From the cell containing the given text, extract its center point as (x, y) coordinate. 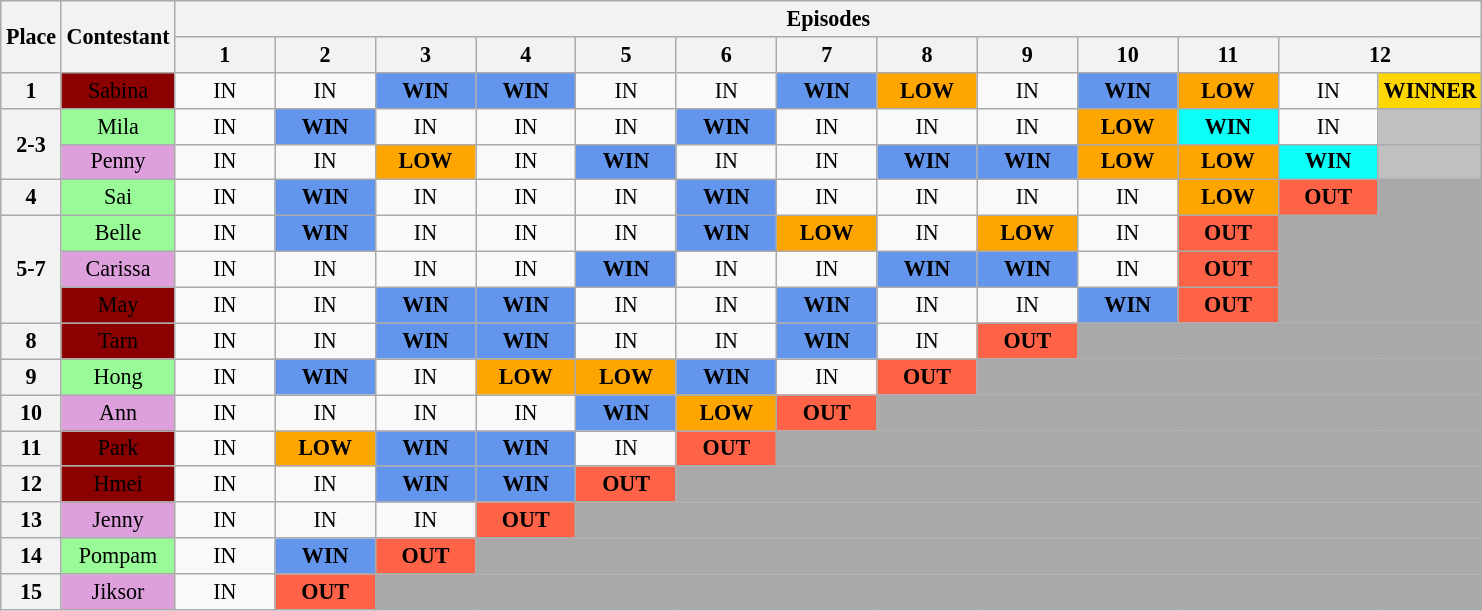
5 (626, 54)
Jenny (118, 520)
Sai (118, 198)
Penny (118, 162)
14 (32, 556)
WINNER (1430, 90)
Episodes (828, 18)
7 (827, 54)
15 (32, 591)
13 (32, 520)
3 (425, 54)
Tarn (118, 341)
Sabina (118, 90)
Carissa (118, 269)
6 (726, 54)
Contestant (118, 36)
5-7 (32, 268)
2 (325, 54)
Mila (118, 126)
Place (32, 36)
Hong (118, 377)
Jiksor (118, 591)
Ann (118, 412)
Belle (118, 233)
Pompam (118, 556)
May (118, 305)
Park (118, 448)
Hmei (118, 484)
2-3 (32, 144)
